Find where the given text appears and provide that cell's center as (x, y) coordinate. 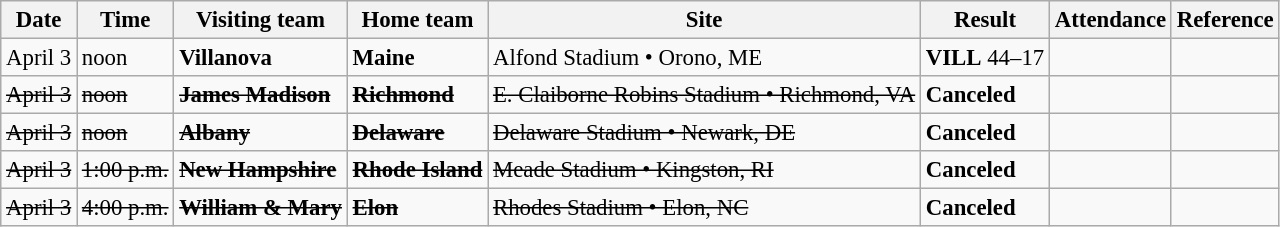
Visiting team (260, 20)
Elon (417, 208)
Maine (417, 58)
E. Claiborne Robins Stadium • Richmond, VA (704, 95)
Rhodes Stadium • Elon, NC (704, 208)
Meade Stadium • Kingston, RI (704, 170)
Date (39, 20)
4:00 p.m. (126, 208)
Site (704, 20)
Richmond (417, 95)
Alfond Stadium • Orono, ME (704, 58)
1:00 p.m. (126, 170)
Delaware Stadium • Newark, DE (704, 133)
VILL 44–17 (986, 58)
William & Mary (260, 208)
New Hampshire (260, 170)
Reference (1225, 20)
Rhode Island (417, 170)
James Madison (260, 95)
Delaware (417, 133)
Attendance (1110, 20)
Home team (417, 20)
Villanova (260, 58)
Result (986, 20)
Albany (260, 133)
Time (126, 20)
